Locate the cell with the specified text and output its [X, Y] center coordinate. 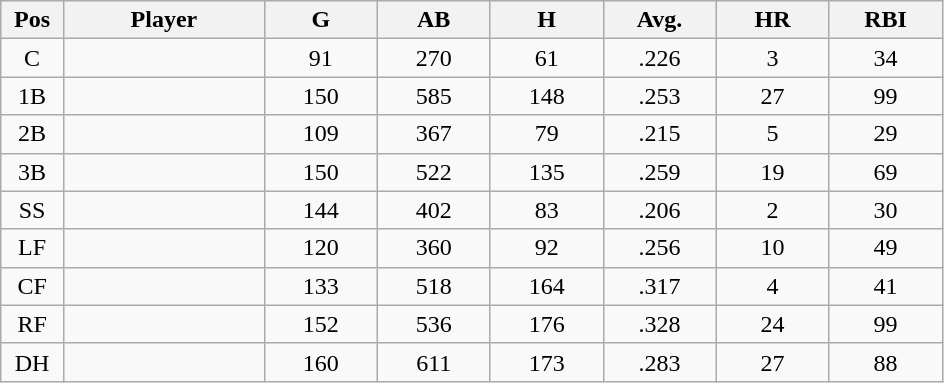
173 [546, 362]
G [320, 20]
91 [320, 58]
.328 [660, 324]
24 [772, 324]
.206 [660, 210]
88 [886, 362]
148 [546, 96]
Pos [32, 20]
144 [320, 210]
Player [164, 20]
H [546, 20]
61 [546, 58]
.226 [660, 58]
RBI [886, 20]
Avg. [660, 20]
49 [886, 248]
AB [434, 20]
522 [434, 172]
120 [320, 248]
SS [32, 210]
367 [434, 134]
4 [772, 286]
133 [320, 286]
2B [32, 134]
.215 [660, 134]
135 [546, 172]
270 [434, 58]
176 [546, 324]
164 [546, 286]
HR [772, 20]
C [32, 58]
611 [434, 362]
92 [546, 248]
.253 [660, 96]
402 [434, 210]
19 [772, 172]
.283 [660, 362]
1B [32, 96]
29 [886, 134]
69 [886, 172]
536 [434, 324]
3B [32, 172]
.317 [660, 286]
2 [772, 210]
CF [32, 286]
.256 [660, 248]
79 [546, 134]
30 [886, 210]
3 [772, 58]
360 [434, 248]
5 [772, 134]
109 [320, 134]
518 [434, 286]
10 [772, 248]
585 [434, 96]
34 [886, 58]
DH [32, 362]
83 [546, 210]
152 [320, 324]
160 [320, 362]
.259 [660, 172]
LF [32, 248]
41 [886, 286]
RF [32, 324]
